Scan for the cell matching the given text and deliver its [x, y] coordinate at center. 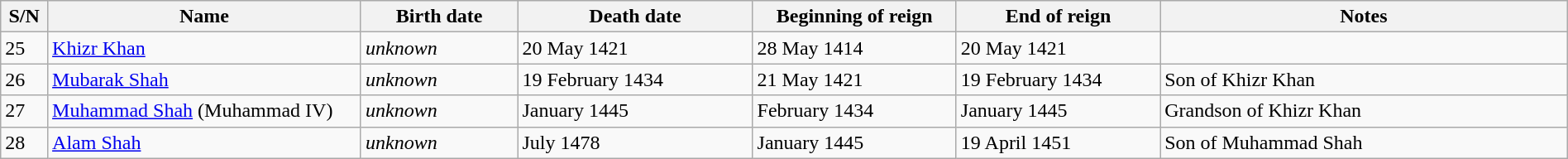
Mubarak Shah [205, 79]
Beginning of reign [854, 17]
February 1434 [854, 111]
Muhammad Shah (Muhammad IV) [205, 111]
Khizr Khan [205, 48]
27 [25, 111]
Death date [635, 17]
26 [25, 79]
25 [25, 48]
Son of Khizr Khan [1365, 79]
July 1478 [635, 142]
28 May 1414 [854, 48]
End of reign [1058, 17]
Son of Muhammad Shah [1365, 142]
Notes [1365, 17]
Name [205, 17]
Alam Shah [205, 142]
28 [25, 142]
Birth date [438, 17]
S/N [25, 17]
19 April 1451 [1058, 142]
21 May 1421 [854, 79]
Grandson of Khizr Khan [1365, 111]
